Search for the cell housing the specified text and yield its [x, y] center coordinate. 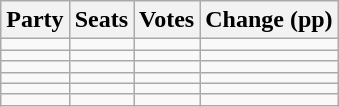
Votes [167, 20]
Change (pp) [269, 20]
Party [35, 20]
Seats [101, 20]
